Scan for the cell matching the given text and deliver its [x, y] coordinate at center. 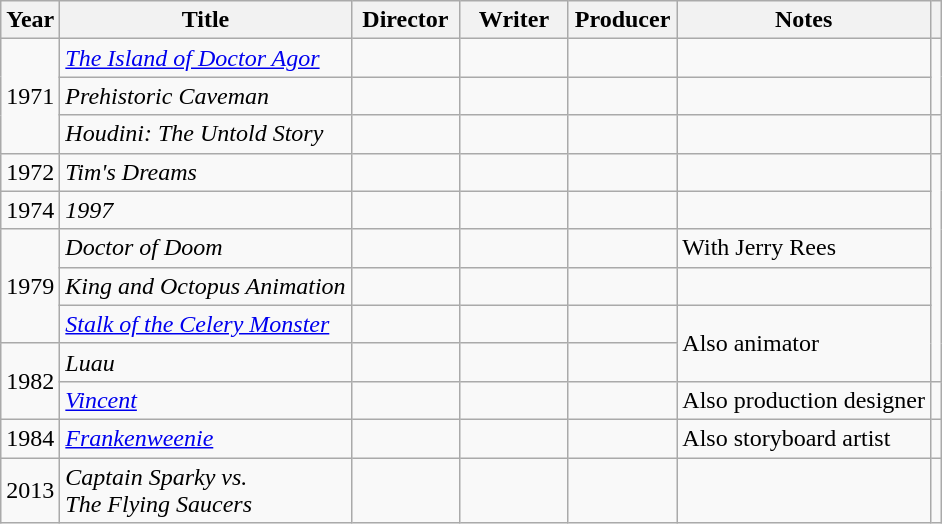
Producer [622, 20]
Writer [514, 20]
Prehistoric Caveman [206, 96]
Frankenweenie [206, 438]
1972 [30, 172]
2013 [30, 490]
Also storyboard artist [804, 438]
Title [206, 20]
1984 [30, 438]
With Jerry Rees [804, 248]
Year [30, 20]
Notes [804, 20]
Vincent [206, 400]
Director [406, 20]
Houdini: The Untold Story [206, 134]
The Island of Doctor Agor [206, 58]
Stalk of the Celery Monster [206, 324]
Tim's Dreams [206, 172]
1974 [30, 210]
Luau [206, 362]
King and Octopus Animation [206, 286]
Also production designer [804, 400]
1979 [30, 286]
Doctor of Doom [206, 248]
Captain Sparky vs.The Flying Saucers [206, 490]
1971 [30, 96]
1982 [30, 381]
1997 [206, 210]
Also animator [804, 343]
